Determine the (X, Y) coordinate at the center of the cell enclosing the given text.  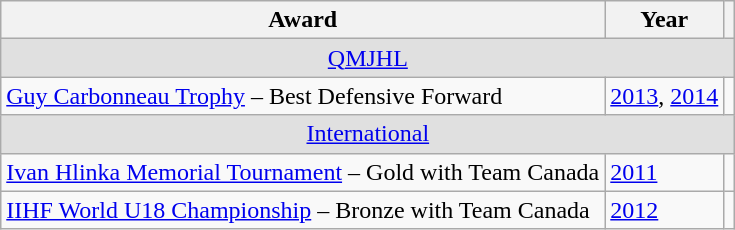
2013, 2014 (664, 96)
Award (303, 20)
2011 (664, 172)
International (368, 134)
Ivan Hlinka Memorial Tournament – Gold with Team Canada (303, 172)
Year (664, 20)
QMJHL (368, 58)
IIHF World U18 Championship – Bronze with Team Canada (303, 210)
2012 (664, 210)
Guy Carbonneau Trophy – Best Defensive Forward (303, 96)
